Scan for the cell matching the given text and deliver its [X, Y] coordinate at center. 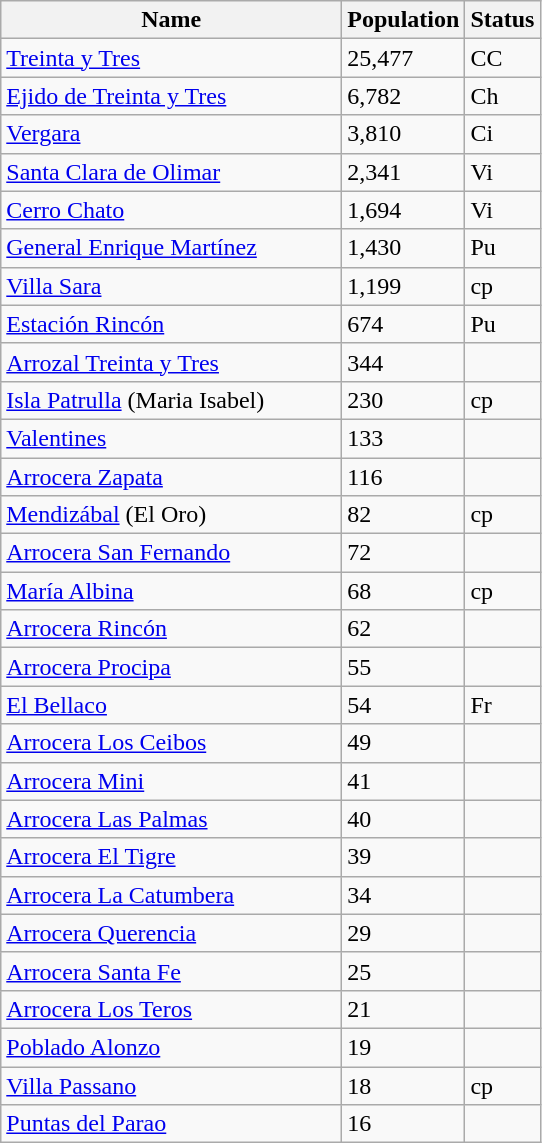
Arrocera Mini [172, 781]
Valentines [172, 438]
Vergara [172, 134]
Arrocera Las Palmas [172, 819]
El Bellaco [172, 705]
49 [404, 743]
16 [404, 1124]
Arrocera Zapata [172, 477]
133 [404, 438]
Estación Rincón [172, 324]
General Enrique Martínez [172, 248]
Fr [502, 705]
Name [172, 20]
Poblado Alonzo [172, 1047]
Isla Patrulla (Maria Isabel) [172, 400]
6,782 [404, 96]
25,477 [404, 58]
55 [404, 667]
Villa Sara [172, 286]
29 [404, 933]
Mendizábal (El Oro) [172, 515]
230 [404, 400]
82 [404, 515]
1,430 [404, 248]
39 [404, 857]
Arrozal Treinta y Tres [172, 362]
Puntas del Parao [172, 1124]
Arrocera Rincón [172, 629]
19 [404, 1047]
Arrocera Querencia [172, 933]
41 [404, 781]
Arrocera San Fernando [172, 553]
Population [404, 20]
Santa Clara de Olimar [172, 172]
María Albina [172, 591]
Villa Passano [172, 1085]
Arrocera Los Ceibos [172, 743]
1,199 [404, 286]
Ci [502, 134]
Arrocera La Catumbera [172, 895]
72 [404, 553]
2,341 [404, 172]
21 [404, 1009]
40 [404, 819]
18 [404, 1085]
CC [502, 58]
Arrocera Procipa [172, 667]
Ejido de Treinta y Tres [172, 96]
Treinta y Tres [172, 58]
62 [404, 629]
54 [404, 705]
Cerro Chato [172, 210]
344 [404, 362]
Ch [502, 96]
1,694 [404, 210]
3,810 [404, 134]
Arrocera Los Teros [172, 1009]
25 [404, 971]
Arrocera El Tigre [172, 857]
674 [404, 324]
Arrocera Santa Fe [172, 971]
Status [502, 20]
34 [404, 895]
68 [404, 591]
116 [404, 477]
